Determine the (X, Y) coordinate at the center of the cell enclosing the given text.  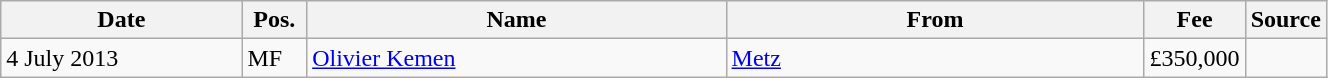
£350,000 (1194, 58)
Date (122, 20)
4 July 2013 (122, 58)
Olivier Kemen (516, 58)
Metz (935, 58)
MF (274, 58)
Fee (1194, 20)
Name (516, 20)
Pos. (274, 20)
Source (1286, 20)
From (935, 20)
